From the cell containing the given text, extract its center point as (X, Y) coordinate. 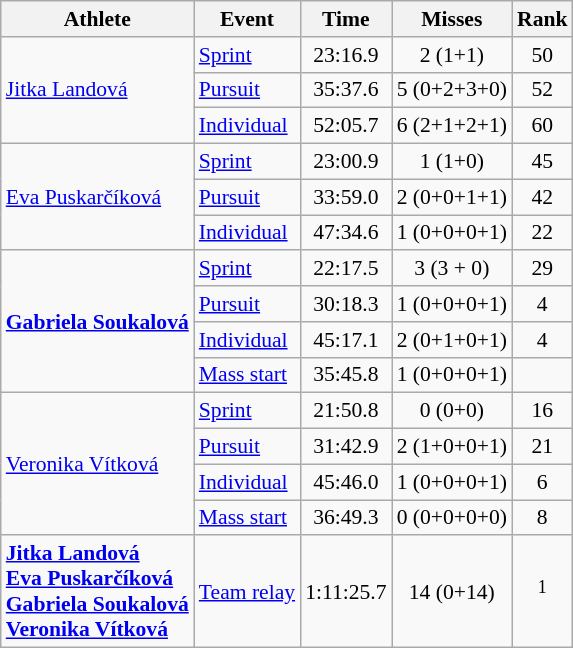
1 (542, 592)
Athlete (98, 19)
6 (542, 482)
2 (0+1+0+1) (452, 340)
Eva Puskarčíková (98, 198)
35:45.8 (346, 375)
29 (542, 269)
22 (542, 233)
Misses (452, 19)
21:50.8 (346, 411)
45:17.1 (346, 340)
2 (1+1) (452, 55)
1 (1+0) (452, 162)
21 (542, 447)
60 (542, 126)
23:00.9 (346, 162)
1:11:25.7 (346, 592)
14 (0+14) (452, 592)
2 (0+0+1+1) (452, 197)
47:34.6 (346, 233)
Rank (542, 19)
22:17.5 (346, 269)
31:42.9 (346, 447)
16 (542, 411)
Gabriela Soukalová (98, 322)
0 (0+0+0+0) (452, 518)
Team relay (247, 592)
35:37.6 (346, 90)
2 (1+0+0+1) (452, 447)
23:16.9 (346, 55)
50 (542, 55)
Jitka Landová (98, 90)
Veronika Vítková (98, 464)
Event (247, 19)
52 (542, 90)
36:49.3 (346, 518)
3 (3 + 0) (452, 269)
0 (0+0) (452, 411)
Jitka LandováEva PuskarčíkováGabriela SoukalováVeronika Vítková (98, 592)
6 (2+1+2+1) (452, 126)
33:59.0 (346, 197)
45 (542, 162)
5 (0+2+3+0) (452, 90)
30:18.3 (346, 304)
Time (346, 19)
45:46.0 (346, 482)
42 (542, 197)
8 (542, 518)
52:05.7 (346, 126)
